Return the [X, Y] coordinate for the center point of the cell that contains the specified text.  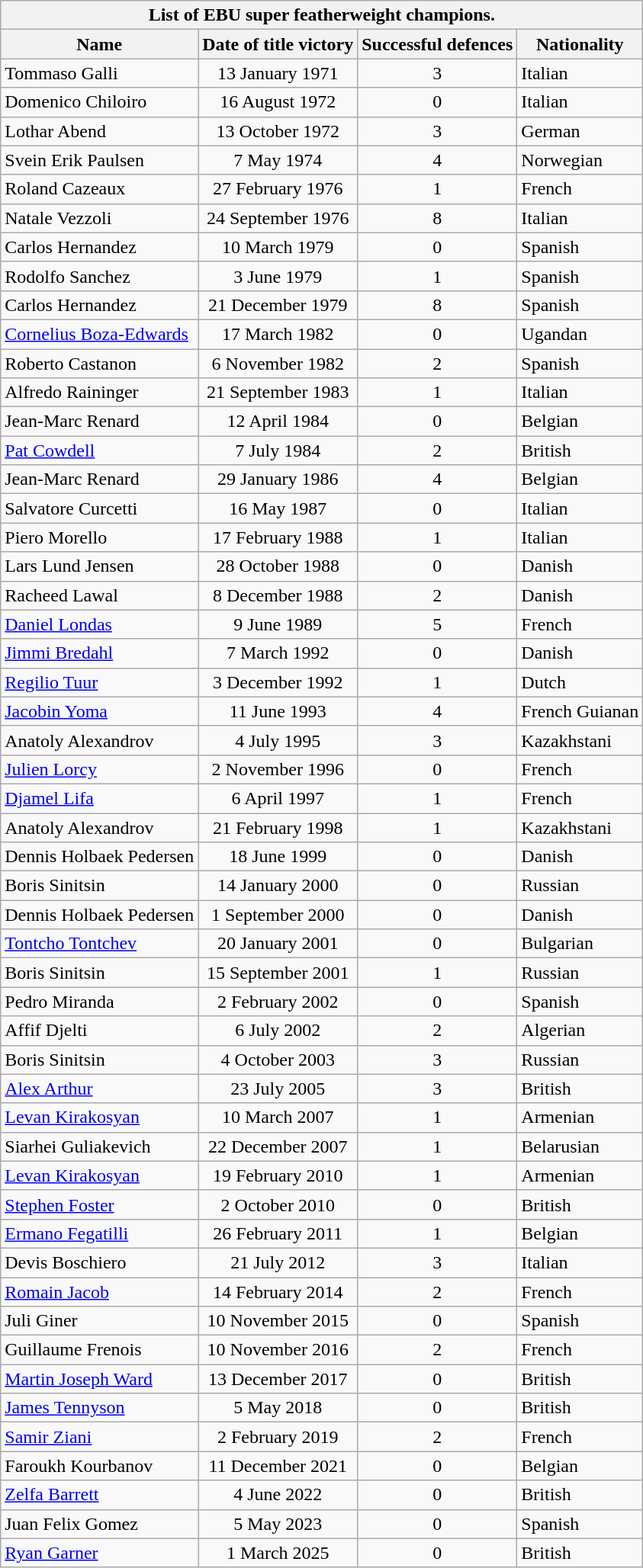
Pedro Miranda [99, 1002]
13 January 1971 [278, 73]
3 June 1979 [278, 276]
4 July 1995 [278, 740]
Guillaume Frenois [99, 1350]
Svein Erik Paulsen [99, 160]
Successful defences [438, 44]
7 July 1984 [278, 451]
Devis Boschiero [99, 1262]
Bulgarian [580, 944]
10 November 2016 [278, 1350]
13 October 1972 [278, 131]
Affif Djelti [99, 1031]
6 November 1982 [278, 364]
4 October 2003 [278, 1060]
Salvatore Curcetti [99, 508]
17 March 1982 [278, 334]
German [580, 131]
11 December 2021 [278, 1466]
18 June 1999 [278, 857]
Date of title victory [278, 44]
1 September 2000 [278, 915]
5 May 2023 [278, 1524]
1 March 2025 [278, 1553]
8 December 1988 [278, 595]
Piero Morello [99, 537]
Regilio Tuur [99, 682]
28 October 1988 [278, 566]
Jacobin Yoma [99, 711]
24 September 1976 [278, 218]
2 November 1996 [278, 769]
20 January 2001 [278, 944]
Juli Giner [99, 1321]
List of EBU super featherweight champions. [322, 15]
27 February 1976 [278, 189]
Name [99, 44]
9 June 1989 [278, 624]
Juan Felix Gomez [99, 1524]
7 March 1992 [278, 653]
4 June 2022 [278, 1495]
James Tennyson [99, 1408]
14 February 2014 [278, 1292]
Cornelius Boza-Edwards [99, 334]
2 October 2010 [278, 1204]
Natale Vezzoli [99, 218]
2 February 2002 [278, 1002]
26 February 2011 [278, 1233]
Tommaso Galli [99, 73]
Ugandan [580, 334]
Lars Lund Jensen [99, 566]
17 February 1988 [278, 537]
Jimmi Bredahl [99, 653]
2 February 2019 [278, 1437]
6 April 1997 [278, 798]
10 March 1979 [278, 247]
Julien Lorcy [99, 769]
Lothar Abend [99, 131]
Pat Cowdell [99, 451]
Nationality [580, 44]
Daniel Londas [99, 624]
19 February 2010 [278, 1175]
Algerian [580, 1031]
Domenico Chiloiro [99, 102]
10 March 2007 [278, 1117]
Djamel Lifa [99, 798]
7 May 1974 [278, 160]
Racheed Lawal [99, 595]
3 December 1992 [278, 682]
21 September 1983 [278, 393]
Alfredo Raininger [99, 393]
Roberto Castanon [99, 364]
21 December 1979 [278, 305]
Belarusian [580, 1146]
Martin Joseph Ward [99, 1379]
Roland Cazeaux [99, 189]
Stephen Foster [99, 1204]
Tontcho Tontchev [99, 944]
Zelfa Barrett [99, 1495]
21 February 1998 [278, 827]
Ermano Fegatilli [99, 1233]
Norwegian [580, 160]
5 [438, 624]
16 August 1972 [278, 102]
Dutch [580, 682]
Alex Arthur [99, 1089]
Rodolfo Sanchez [99, 276]
14 January 2000 [278, 886]
29 January 1986 [278, 479]
5 May 2018 [278, 1408]
Ryan Garner [99, 1553]
Siarhei Guliakevich [99, 1146]
12 April 1984 [278, 422]
Romain Jacob [99, 1292]
Samir Ziani [99, 1437]
16 May 1987 [278, 508]
6 July 2002 [278, 1031]
11 June 1993 [278, 711]
21 July 2012 [278, 1262]
22 December 2007 [278, 1146]
Faroukh Kourbanov [99, 1466]
23 July 2005 [278, 1089]
French Guianan [580, 711]
13 December 2017 [278, 1379]
10 November 2015 [278, 1321]
15 September 2001 [278, 973]
